Locate the cell with the specified text and output its (x, y) center coordinate. 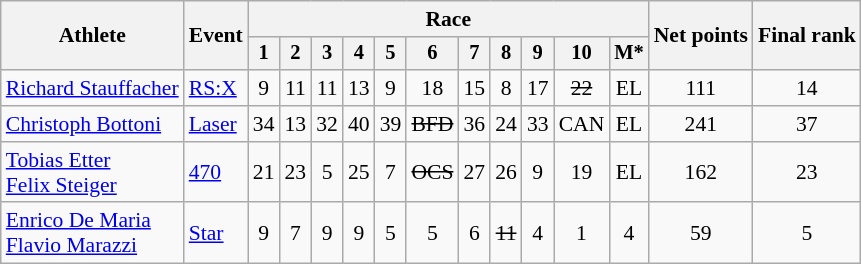
10 (582, 54)
Athlete (92, 36)
M* (628, 54)
39 (391, 124)
CAN (582, 124)
Tobias EtterFelix Steiger (92, 172)
33 (538, 124)
2 (296, 54)
111 (701, 88)
19 (582, 172)
Star (216, 234)
40 (359, 124)
18 (432, 88)
Race (448, 19)
27 (474, 172)
Christoph Bottoni (92, 124)
Richard Stauffacher (92, 88)
26 (506, 172)
34 (264, 124)
470 (216, 172)
22 (582, 88)
15 (474, 88)
Enrico De MariaFlavio Marazzi (92, 234)
RS:X (216, 88)
3 (327, 54)
17 (538, 88)
162 (701, 172)
59 (701, 234)
OCS (432, 172)
14 (807, 88)
21 (264, 172)
BFD (432, 124)
Net points (701, 36)
24 (506, 124)
36 (474, 124)
Final rank (807, 36)
37 (807, 124)
241 (701, 124)
32 (327, 124)
Event (216, 36)
Laser (216, 124)
25 (359, 172)
